Return the (x, y) coordinate for the center point of the cell that contains the specified text.  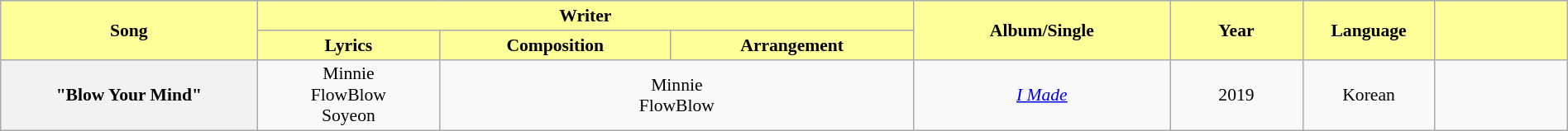
Writer (586, 16)
Composition (556, 44)
Song (129, 30)
MinnieFlowBlow (676, 96)
"Blow Your Mind" (129, 96)
2019 (1236, 96)
MinnieFlowBlowSoyeon (349, 96)
I Made (1042, 96)
Language (1369, 30)
Korean (1369, 96)
Arrangement (792, 44)
Lyrics (349, 44)
Album/Single (1042, 30)
Year (1236, 30)
